Determine the [x, y] coordinate at the center of the cell enclosing the given text.  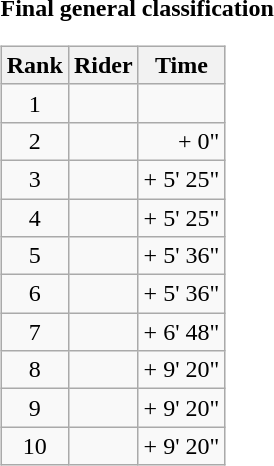
8 [34, 370]
6 [34, 294]
+ 6' 48" [182, 332]
Time [182, 65]
1 [34, 103]
3 [34, 179]
5 [34, 256]
2 [34, 141]
Rank [34, 65]
7 [34, 332]
Rider [103, 65]
4 [34, 217]
+ 0" [182, 141]
10 [34, 446]
9 [34, 408]
